Scan for the cell matching the given text and deliver its (x, y) coordinate at center. 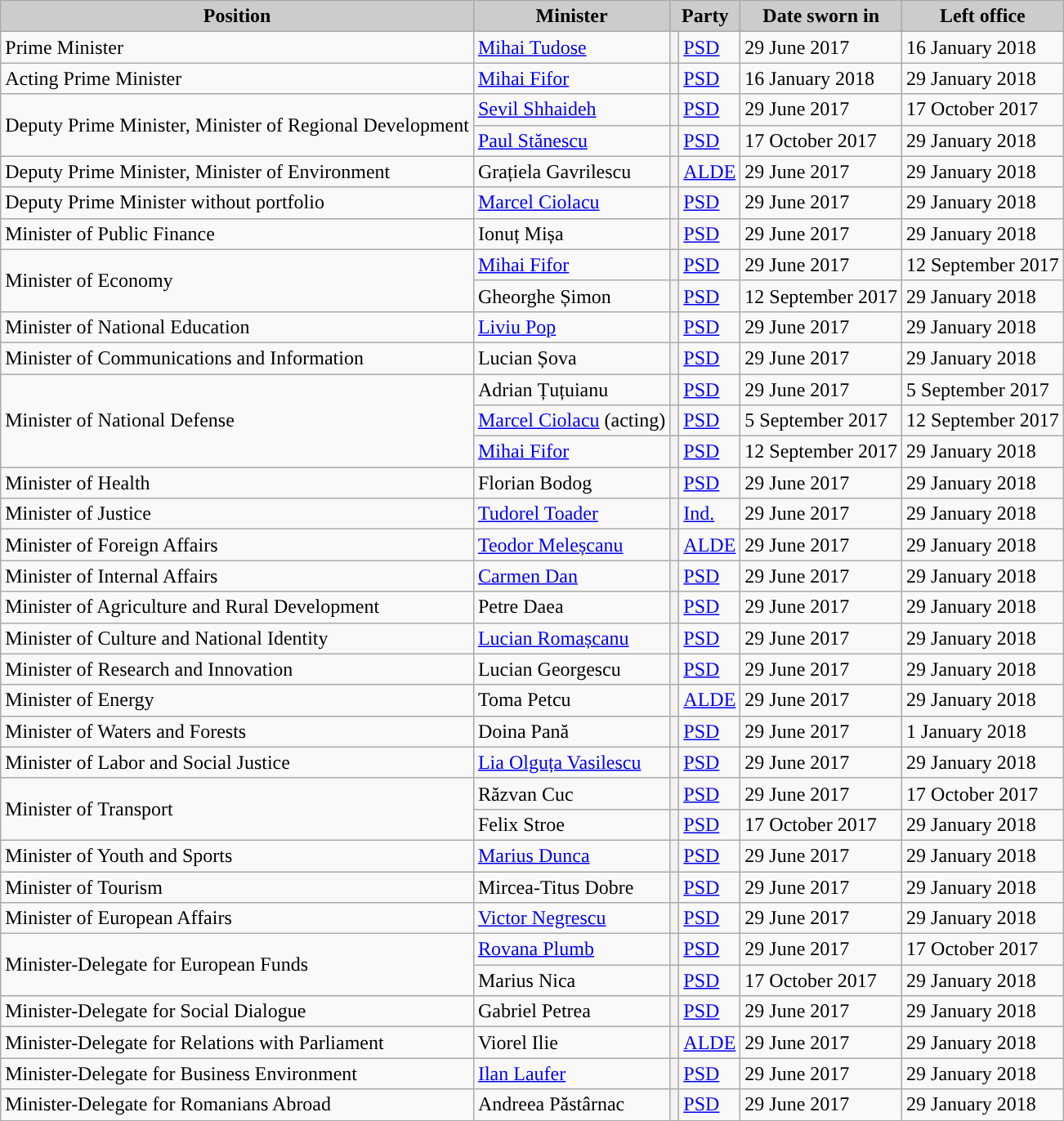
Marius Dunca (571, 855)
Minister of Agriculture and Rural Development (237, 607)
Minister of Health (237, 483)
Florian Bodog (571, 483)
Acting Prime Minister (237, 78)
Paul Stănescu (571, 141)
Viorel Ilie (571, 1043)
Date sworn in (821, 16)
Minister of Waters and Forests (237, 731)
Marcel Ciolacu (571, 203)
Ilan Laufer (571, 1074)
Deputy Prime Minister, Minister of Environment (237, 172)
Position (237, 16)
Minister of Transport (237, 809)
Petre Daea (571, 607)
Minister-Delegate for Relations with Parliament (237, 1043)
Minister of Tourism (237, 887)
Minister of Communications and Information (237, 358)
Gheorghe Șimon (571, 296)
Party (705, 16)
Ind. (709, 514)
Andreea Păstârnac (571, 1105)
Felix Stroe (571, 824)
Adrian Țuțuianu (571, 390)
Minister-Delegate for Social Dialogue (237, 1012)
1 January 2018 (983, 731)
Lucian Romașcanu (571, 638)
Gabriel Petrea (571, 1012)
Minister of Foreign Affairs (237, 545)
Lucian Șova (571, 358)
Carmen Dan (571, 576)
Minister of Justice (237, 514)
Minister of National Education (237, 327)
Răzvan Cuc (571, 793)
Rovana Plumb (571, 949)
Mihai Tudose (571, 47)
Minister of Energy (237, 700)
Grațiela Gavrilescu (571, 172)
Minister (571, 16)
Lucian Georgescu (571, 669)
Marius Nica (571, 980)
Toma Petcu (571, 700)
Minister of European Affairs (237, 918)
Minister of Labor and Social Justice (237, 762)
Lia Olguța Vasilescu (571, 762)
Victor Negrescu (571, 918)
Left office (983, 16)
Minister of Youth and Sports (237, 855)
Minister of Culture and National Identity (237, 638)
Prime Minister (237, 47)
Mircea-Titus Dobre (571, 887)
Ionuț Mișa (571, 234)
Tudorel Toader (571, 514)
Minister of Internal Affairs (237, 576)
Deputy Prime Minister, Minister of Regional Development (237, 125)
Sevil Shhaideh (571, 109)
Teodor Meleșcanu (571, 545)
Minister of Public Finance (237, 234)
Liviu Pop (571, 327)
Minister-Delegate for Business Environment (237, 1074)
Minister of Research and Innovation (237, 669)
Minister-Delegate for European Funds (237, 965)
Marcel Ciolacu (acting) (571, 421)
Minister of Economy (237, 280)
Deputy Prime Minister without portfolio (237, 203)
Doina Pană (571, 731)
Minister-Delegate for Romanians Abroad (237, 1105)
Minister of National Defense (237, 421)
